Detect which cell encompasses the target text, then output its [X, Y] center coordinate. 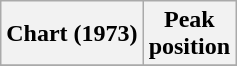
Chart (1973) [72, 34]
Peakposition [189, 34]
